Pinpoint the cell where the given text exists, returning its (X, Y) midpoint coordinate. 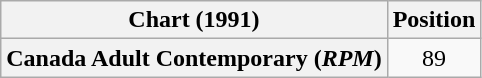
Position (434, 20)
Chart (1991) (194, 20)
Canada Adult Contemporary (RPM) (194, 58)
89 (434, 58)
